Return [X, Y] of the center of cell containing provided text 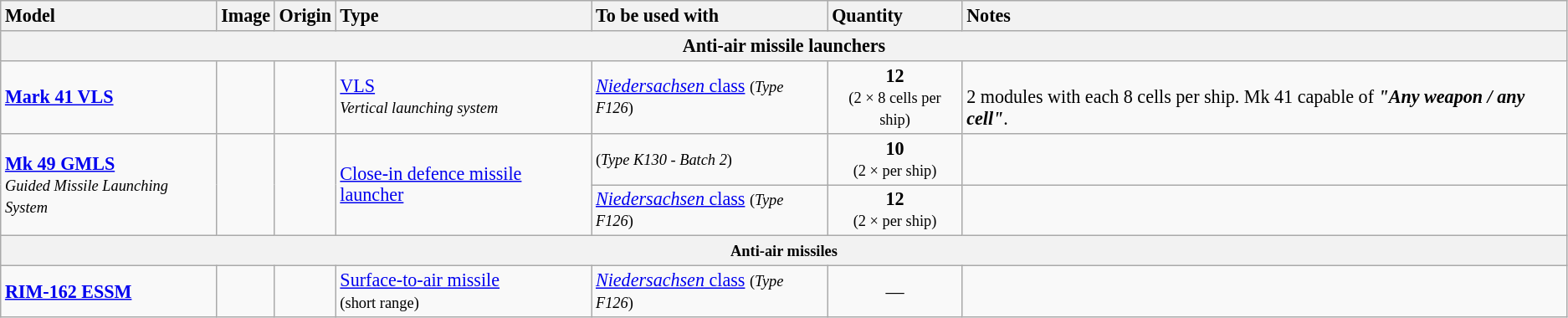
Quantity [895, 15]
Type [464, 15]
Anti-air missile launchers [784, 45]
— [895, 291]
2 modules with each 8 cells per ship. Mk 41 capable of "Any weapon / any cell". [1265, 97]
RIM-162 ESSM [109, 291]
VLSVertical launching system [464, 97]
Anti-air missiles [784, 251]
To be used with [710, 15]
Model [109, 15]
Surface-to-air missile(short range) [464, 291]
12(2 × per ship) [895, 209]
Mark 41 VLS [109, 97]
(Type K130 - Batch 2) [710, 159]
Close-in defence missile launcher [464, 184]
12(2 × 8 cells per ship) [895, 97]
Image [246, 15]
Mk 49 GMLSGuided Missile Launching System [109, 184]
Notes [1265, 15]
10(2 × per ship) [895, 159]
Origin [305, 15]
